Return the [x, y] coordinate for the center point of the cell that contains the specified text.  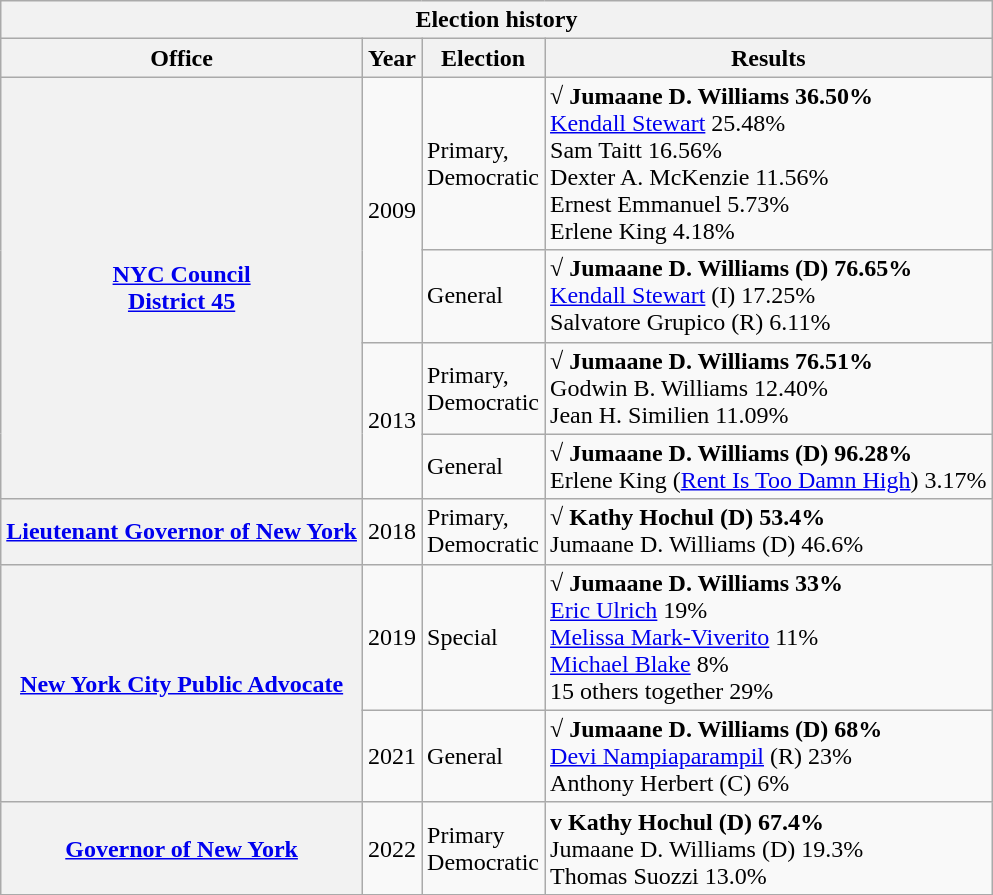
2009 [392, 210]
2022 [392, 848]
New York City Public Advocate [182, 683]
NYC CouncilDistrict 45 [182, 288]
2021 [392, 756]
Governor of New York [182, 848]
Office [182, 58]
Lieutenant Governor of New York [182, 532]
√ Jumaane D. Williams (D) 76.65%Kendall Stewart (I) 17.25%Salvatore Grupico (R) 6.11% [769, 296]
Results [769, 58]
PrimaryDemocratic [484, 848]
√ Jumaane D. Williams 36.50%Kendall Stewart 25.48%Sam Taitt 16.56%Dexter A. McKenzie 11.56%Ernest Emmanuel 5.73%Erlene King 4.18% [769, 164]
2013 [392, 420]
Election history [496, 20]
2019 [392, 637]
√ Jumaane D. Williams (D) 96.28%Erlene King (Rent Is Too Damn High) 3.17% [769, 466]
Year [392, 58]
√ Jumaane D. Williams 76.51%Godwin B. Williams 12.40%Jean H. Similien 11.09% [769, 388]
√ Jumaane D. Williams (D) 68%Devi Nampiaparampil (R) 23%Anthony Herbert (C) 6% [769, 756]
v Kathy Hochul (D) 67.4%Jumaane D. Williams (D) 19.3% Thomas Suozzi 13.0% [769, 848]
√ Jumaane D. Williams 33%Eric Ulrich 19%Melissa Mark-Viverito 11%Michael Blake 8%15 others together 29% [769, 637]
Special [484, 637]
Election [484, 58]
2018 [392, 532]
√ Kathy Hochul (D) 53.4%Jumaane D. Williams (D) 46.6% [769, 532]
